Search for the cell housing the specified text and yield its [X, Y] center coordinate. 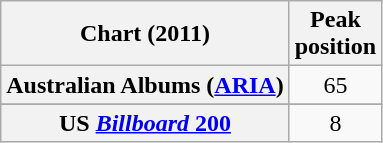
Peakposition [335, 34]
Chart (2011) [145, 34]
8 [335, 123]
US Billboard 200 [145, 123]
Australian Albums (ARIA) [145, 85]
65 [335, 85]
